Determine the [X, Y] coordinate at the center of the cell enclosing the given text.  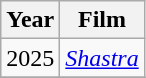
Shastra [102, 58]
Film [102, 20]
2025 [30, 58]
Year [30, 20]
